Locate the cell with the specified text and output its (x, y) center coordinate. 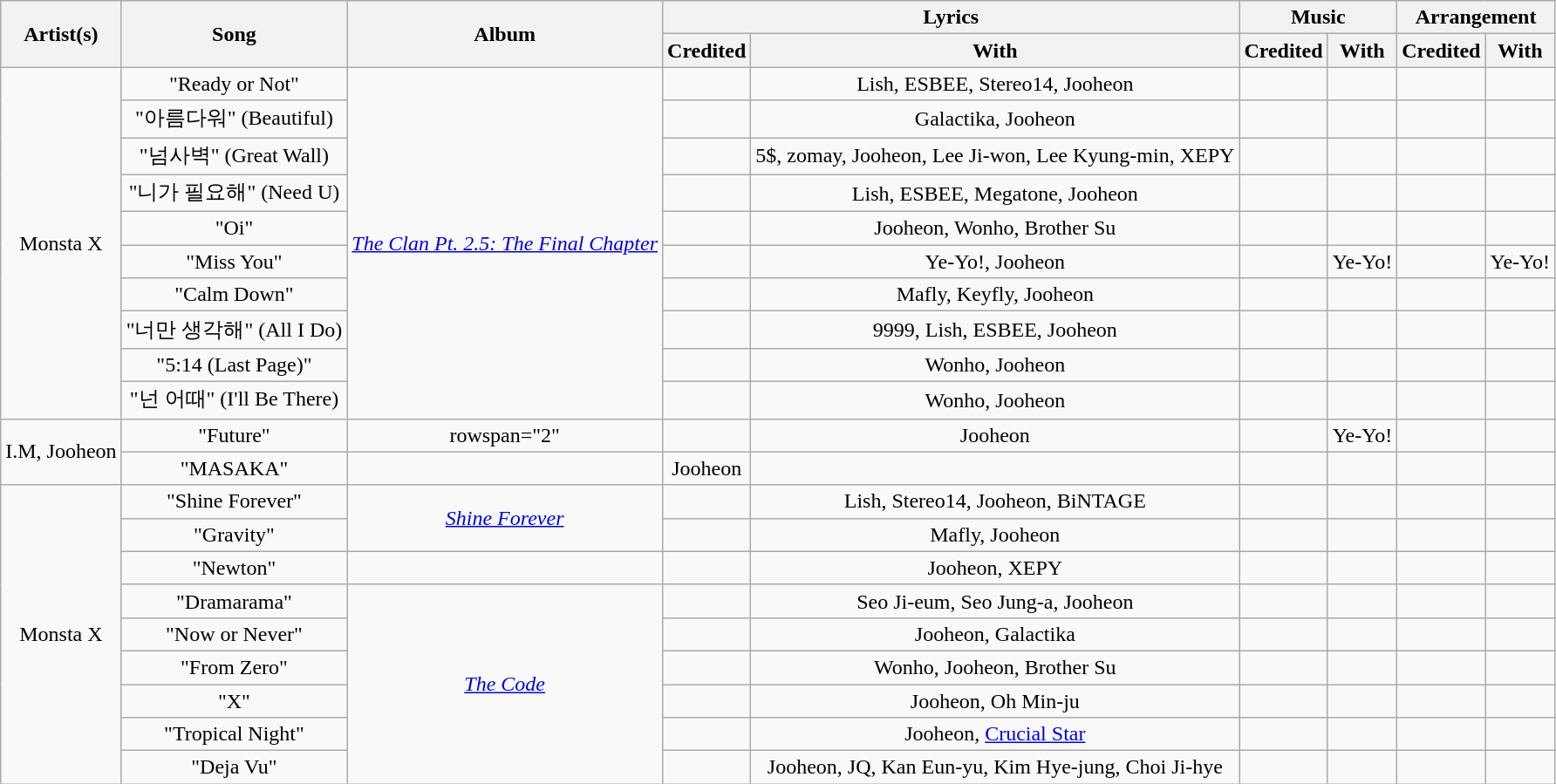
Lyrics (951, 17)
"Deja Vu" (234, 767)
"Tropical Night" (234, 734)
Jooheon, JQ, Kan Eun-yu, Kim Hye-jung, Choi Ji-hye (995, 767)
Jooheon, Oh Min-ju (995, 700)
Artist(s) (61, 34)
Arrangement (1476, 17)
"Now or Never" (234, 634)
I.M, Jooheon (61, 452)
"Miss You" (234, 262)
"넌 어때" (I'll Be There) (234, 399)
"From Zero" (234, 667)
"Shine Forever" (234, 501)
Lish, ESBEE, Megatone, Jooheon (995, 194)
Jooheon, Crucial Star (995, 734)
"Calm Down" (234, 295)
Song (234, 34)
"Future" (234, 435)
Lish, Stereo14, Jooheon, BiNTAGE (995, 501)
"X" (234, 700)
Jooheon, Galactika (995, 634)
The Code (505, 684)
"너만 생각해" (All I Do) (234, 330)
Lish, ESBEE, Stereo14, Jooheon (995, 84)
"Gravity" (234, 535)
Mafly, Jooheon (995, 535)
Album (505, 34)
Wonho, Jooheon, Brother Su (995, 667)
5$, zomay, Jooheon, Lee Ji-won, Lee Kyung-min, XEPY (995, 157)
"MASAKA" (234, 468)
"Ready or Not" (234, 84)
Shine Forever (505, 518)
Galactika, Jooheon (995, 119)
"Dramarama" (234, 601)
"Newton" (234, 568)
"니가 필요해" (Need U) (234, 194)
The Clan Pt. 2.5: The Final Chapter (505, 242)
rowspan="2" (505, 435)
Seo Ji-eum, Seo Jung-a, Jooheon (995, 601)
Ye-Yo!, Jooheon (995, 262)
"5:14 (Last Page)" (234, 365)
"아름다워" (Beautiful) (234, 119)
"Oi" (234, 228)
Music (1319, 17)
9999, Lish, ESBEE, Jooheon (995, 330)
Mafly, Keyfly, Jooheon (995, 295)
Jooheon, Wonho, Brother Su (995, 228)
Jooheon, XEPY (995, 568)
"넘사벽" (Great Wall) (234, 157)
